Detect which cell encompasses the target text, then output its [x, y] center coordinate. 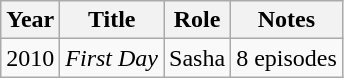
Year [30, 20]
Title [112, 20]
Notes [287, 20]
Sasha [198, 58]
2010 [30, 58]
Role [198, 20]
First Day [112, 58]
8 episodes [287, 58]
